Pinpoint the cell where the given text exists, returning its (X, Y) midpoint coordinate. 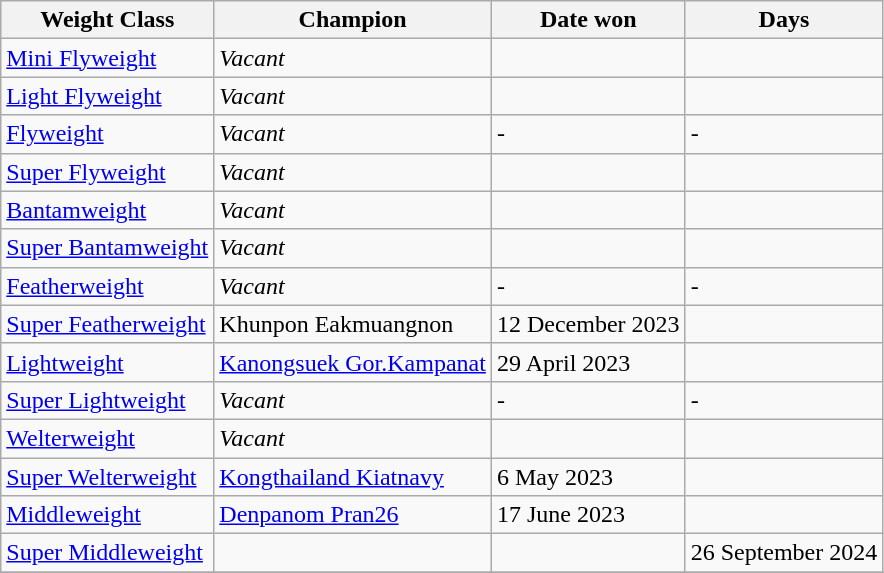
6 May 2023 (588, 477)
Light Flyweight (108, 96)
Khunpon Eakmuangnon (353, 324)
Date won (588, 20)
Middleweight (108, 515)
Kanongsuek Gor.Kampanat (353, 362)
Welterweight (108, 438)
Lightweight (108, 362)
12 December 2023 (588, 324)
Weight Class (108, 20)
Mini Flyweight (108, 58)
Super Lightweight (108, 400)
Days (784, 20)
29 April 2023 (588, 362)
Kongthailand Kiatnavy (353, 477)
Super Bantamweight (108, 248)
Super Middleweight (108, 553)
Bantamweight (108, 210)
17 June 2023 (588, 515)
26 September 2024 (784, 553)
Super Welterweight (108, 477)
Champion (353, 20)
Super Flyweight (108, 172)
Flyweight (108, 134)
Denpanom Pran26 (353, 515)
Super Featherweight (108, 324)
Featherweight (108, 286)
